Determine the [X, Y] coordinate at the center of the cell enclosing the given text.  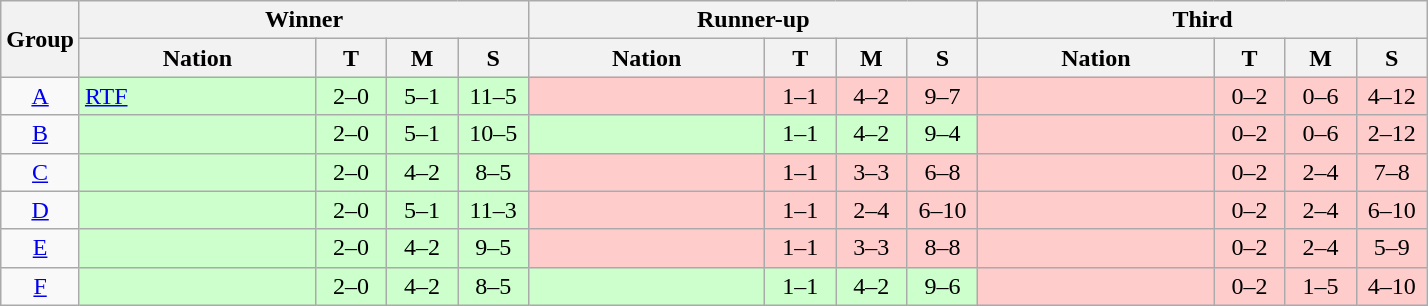
9–5 [494, 248]
RTF [197, 96]
E [40, 248]
8–8 [942, 248]
2–12 [1392, 134]
B [40, 134]
5–9 [1392, 248]
C [40, 172]
6–8 [942, 172]
Group [40, 39]
9–7 [942, 96]
Winner [304, 20]
11–5 [494, 96]
7–8 [1392, 172]
9–6 [942, 286]
F [40, 286]
A [40, 96]
D [40, 210]
Third [1202, 20]
11–3 [494, 210]
1–5 [1320, 286]
Runner-up [754, 20]
9–4 [942, 134]
4–12 [1392, 96]
10–5 [494, 134]
4–10 [1392, 286]
